Identify which cell holds the provided text, then report its (x, y) central coordinate. 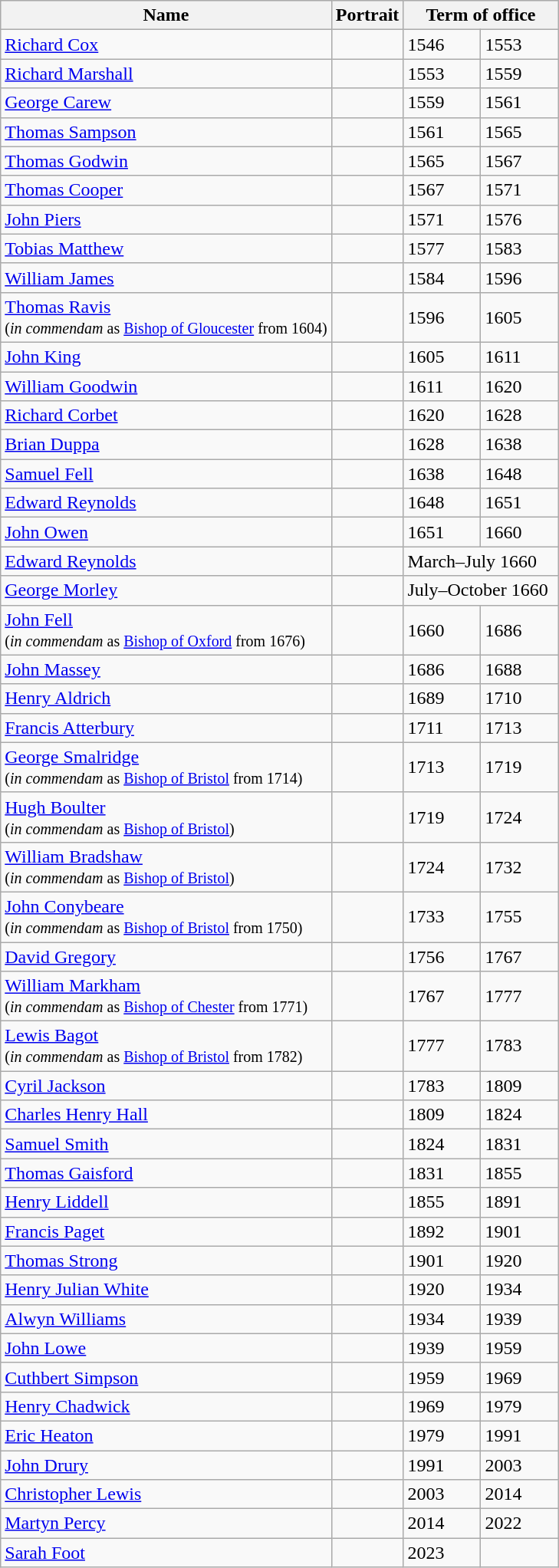
William Goodwin (166, 386)
Henry Aldrich (166, 699)
July–October 1660 (481, 590)
Martyn Percy (166, 1524)
Sarah Foot (166, 1553)
1732 (520, 866)
March–July 1660 (481, 561)
Richard Marshall (166, 74)
Samuel Fell (166, 474)
Hugh Boulter(in commendam as Bishop of Bristol) (166, 817)
Thomas Ravis(in commendam as Bishop of Gloucester from 1604) (166, 317)
Henry Liddell (166, 1202)
1711 (442, 728)
Francis Paget (166, 1231)
Charles Henry Hall (166, 1115)
Name (166, 15)
Alwyn Williams (166, 1319)
Term of office (481, 15)
John Fell(in commendam as Bishop of Oxford from 1676) (166, 630)
Eric Heaton (166, 1435)
John Lowe (166, 1348)
Francis Atterbury (166, 728)
Thomas Cooper (166, 190)
Tobias Matthew (166, 248)
George Morley (166, 590)
John Piers (166, 219)
John Conybeare(in commendam as Bishop of Bristol from 1750) (166, 917)
John King (166, 357)
George Carew (166, 103)
George Smalridge(in commendam as Bishop of Bristol from 1714) (166, 767)
John Drury (166, 1465)
1892 (442, 1231)
Richard Corbet (166, 416)
1584 (442, 278)
Thomas Gaisford (166, 1173)
Lewis Bagot(in commendam as Bishop of Bristol from 1782) (166, 1046)
1577 (442, 248)
1756 (442, 956)
Henry Julian White (166, 1290)
1689 (442, 699)
Portrait (367, 15)
John Massey (166, 669)
Richard Cox (166, 44)
1710 (520, 699)
1583 (520, 248)
David Gregory (166, 956)
Thomas Strong (166, 1261)
2023 (442, 1553)
2022 (520, 1524)
Cyril Jackson (166, 1086)
1576 (520, 219)
Christopher Lewis (166, 1494)
Cuthbert Simpson (166, 1377)
Thomas Sampson (166, 132)
1688 (520, 669)
Thomas Godwin (166, 161)
1733 (442, 917)
William Bradshaw(in commendam as Bishop of Bristol) (166, 866)
1891 (520, 1202)
1755 (520, 917)
Henry Chadwick (166, 1406)
William Markham(in commendam as Bishop of Chester from 1771) (166, 997)
Samuel Smith (166, 1144)
John Owen (166, 532)
Brian Duppa (166, 445)
William James (166, 278)
1546 (442, 44)
